Extract the (x, y) coordinate from the center of the cell holding the provided text.  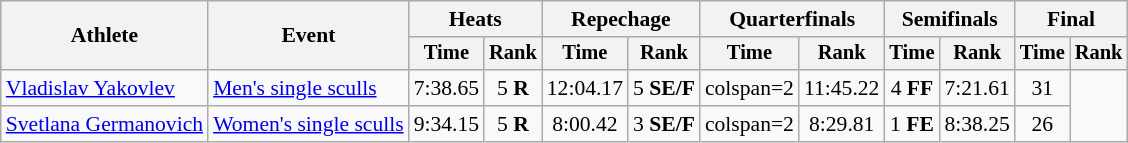
Heats (476, 19)
Svetlana Germanovich (104, 124)
8:38.25 (976, 124)
Women's single sculls (308, 124)
Final (1071, 19)
Event (308, 36)
Vladislav Yakovlev (104, 88)
26 (1042, 124)
8:29.81 (842, 124)
8:00.42 (585, 124)
9:34.15 (446, 124)
Athlete (104, 36)
Repechage (621, 19)
4 FF (912, 88)
Men's single sculls (308, 88)
31 (1042, 88)
5 SE/F (664, 88)
3 SE/F (664, 124)
Semifinals (949, 19)
7:21.61 (976, 88)
7:38.65 (446, 88)
12:04.17 (585, 88)
1 FE (912, 124)
11:45.22 (842, 88)
Quarterfinals (792, 19)
